Extract the [x, y] coordinate from the center of the cell holding the provided text.  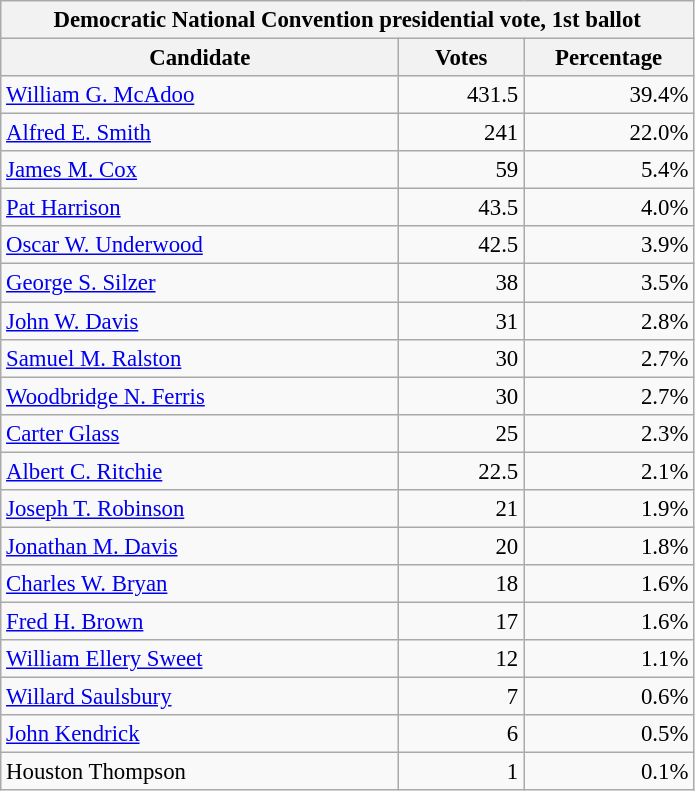
0.5% [609, 734]
22.0% [609, 133]
2.1% [609, 471]
20 [462, 546]
Houston Thompson [200, 772]
5.4% [609, 170]
2.3% [609, 433]
21 [462, 509]
59 [462, 170]
22.5 [462, 471]
Jonathan M. Davis [200, 546]
7 [462, 697]
Charles W. Bryan [200, 584]
Albert C. Ritchie [200, 471]
William Ellery Sweet [200, 659]
0.1% [609, 772]
James M. Cox [200, 170]
3.9% [609, 245]
Pat Harrison [200, 208]
431.5 [462, 95]
43.5 [462, 208]
Votes [462, 58]
Woodbridge N. Ferris [200, 396]
42.5 [462, 245]
Joseph T. Robinson [200, 509]
241 [462, 133]
Samuel M. Ralston [200, 358]
39.4% [609, 95]
2.8% [609, 321]
18 [462, 584]
George S. Silzer [200, 283]
31 [462, 321]
Candidate [200, 58]
Percentage [609, 58]
1.9% [609, 509]
Fred H. Brown [200, 621]
0.6% [609, 697]
17 [462, 621]
Democratic National Convention presidential vote, 1st ballot [348, 20]
6 [462, 734]
Carter Glass [200, 433]
John Kendrick [200, 734]
William G. McAdoo [200, 95]
3.5% [609, 283]
John W. Davis [200, 321]
4.0% [609, 208]
1.1% [609, 659]
Willard Saulsbury [200, 697]
38 [462, 283]
Alfred E. Smith [200, 133]
1.8% [609, 546]
Oscar W. Underwood [200, 245]
1 [462, 772]
12 [462, 659]
25 [462, 433]
